Output the (x, y) coordinate of the center of the cell containing the given text.  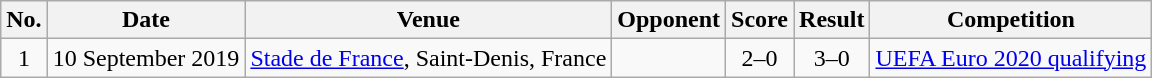
1 (24, 58)
Date (146, 20)
2–0 (760, 58)
3–0 (832, 58)
UEFA Euro 2020 qualifying (1011, 58)
Score (760, 20)
No. (24, 20)
Venue (428, 20)
Competition (1011, 20)
Result (832, 20)
Opponent (669, 20)
10 September 2019 (146, 58)
Stade de France, Saint-Denis, France (428, 58)
